Determine the (x, y) coordinate at the center of the cell enclosing the given text.  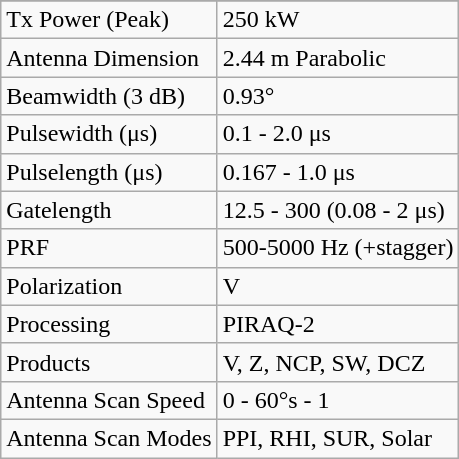
Beamwidth (3 dB) (109, 96)
0.1 - 2.0 μs (338, 134)
Antenna Dimension (109, 58)
V (338, 286)
Processing (109, 324)
Antenna Scan Modes (109, 438)
V, Z, NCP, SW, DCZ (338, 362)
0.167 - 1.0 μs (338, 172)
PRF (109, 248)
Tx Power (Peak) (109, 20)
0 - 60°s - 1 (338, 400)
0.93° (338, 96)
Pulsewidth (μs) (109, 134)
PIRAQ-2 (338, 324)
Polarization (109, 286)
2.44 m Parabolic (338, 58)
12.5 - 300 (0.08 - 2 μs) (338, 210)
250 kW (338, 20)
Gatelength (109, 210)
500-5000 Hz (+stagger) (338, 248)
Pulselength (μs) (109, 172)
Products (109, 362)
PPI, RHI, SUR, Solar (338, 438)
Antenna Scan Speed (109, 400)
